Pinpoint the cell where the given text exists, returning its [x, y] midpoint coordinate. 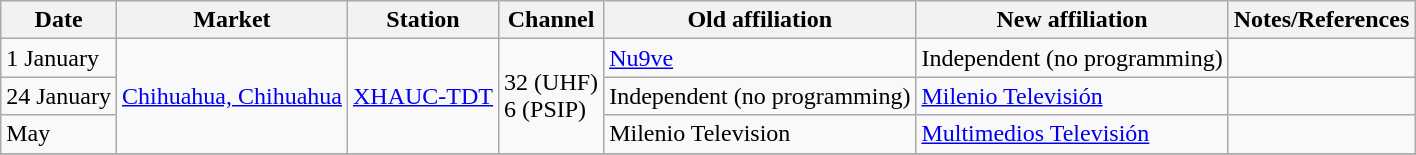
Date [59, 20]
May [59, 134]
New affiliation [1072, 20]
Milenio Television [760, 134]
Nu9ve [760, 58]
Chihuahua, Chihuahua [232, 96]
Milenio Televisión [1072, 96]
1 January [59, 58]
XHAUC-TDT [422, 96]
Station [422, 20]
Notes/References [1322, 20]
Channel [552, 20]
Market [232, 20]
32 (UHF) 6 (PSIP) [552, 96]
24 January [59, 96]
Multimedios Televisión [1072, 134]
Old affiliation [760, 20]
